Extract the [x, y] coordinate from the center of the cell holding the provided text.  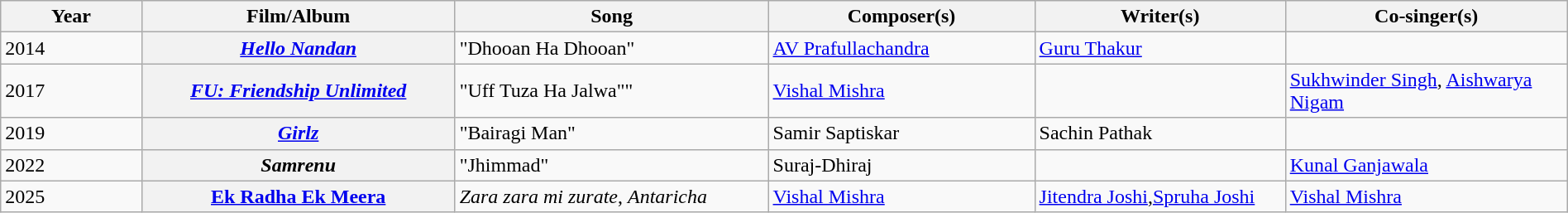
AV Prafullachandra [901, 48]
Girlz [298, 133]
Song [612, 17]
Zara zara mi zurate, Antaricha [612, 196]
2025 [71, 196]
"Uff Tuza Ha Jalwa"" [612, 91]
"Dhooan Ha Dhooan" [612, 48]
Composer(s) [901, 17]
Sachin Pathak [1159, 133]
Hello Nandan [298, 48]
"Bairagi Man" [612, 133]
Suraj-Dhiraj [901, 165]
2014 [71, 48]
Film/Album [298, 17]
Jitendra Joshi,Spruha Joshi [1159, 196]
Year [71, 17]
2019 [71, 133]
Sukhwinder Singh, Aishwarya Nigam [1426, 91]
Co-singer(s) [1426, 17]
Kunal Ganjawala [1426, 165]
Writer(s) [1159, 17]
2022 [71, 165]
FU: Friendship Unlimited [298, 91]
Samrenu [298, 165]
Guru Thakur [1159, 48]
"Jhimmad" [612, 165]
Samir Saptiskar [901, 133]
2017 [71, 91]
Ek Radha Ek Meera [298, 196]
